Determine the (X, Y) coordinate at the center of the cell enclosing the given text.  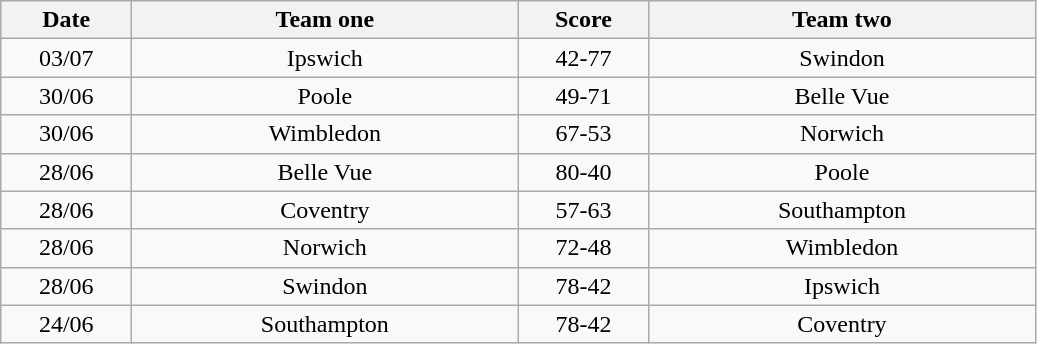
80-40 (584, 172)
49-71 (584, 96)
Team two (842, 20)
72-48 (584, 248)
42-77 (584, 58)
Team one (325, 20)
67-53 (584, 134)
03/07 (66, 58)
57-63 (584, 210)
Date (66, 20)
24/06 (66, 324)
Score (584, 20)
